Identify which cell holds the provided text, then report its (x, y) central coordinate. 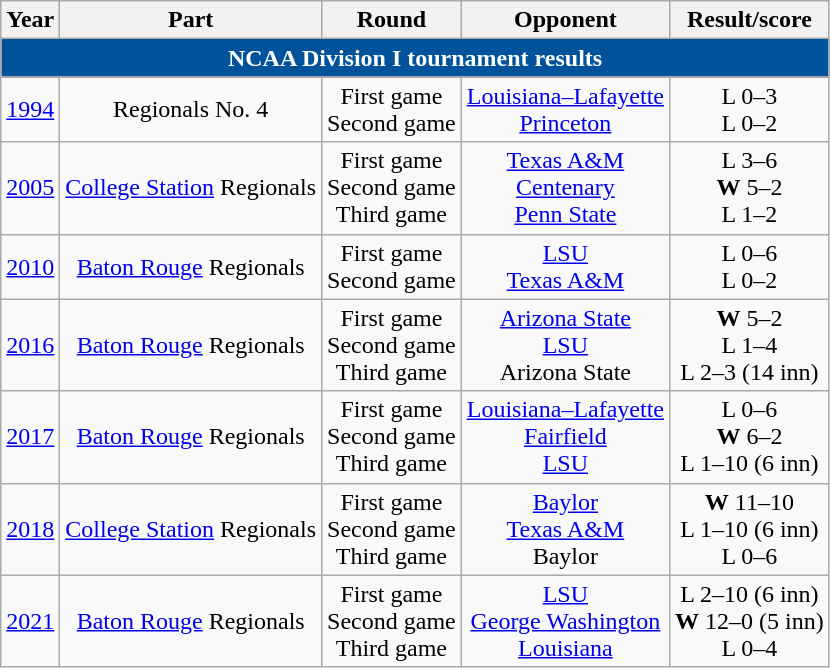
Arizona StateLSUArizona State (565, 345)
Louisiana–LafayettePrinceton (565, 110)
L 3–6W 5–2L 1–2 (750, 188)
2010 (30, 266)
Louisiana–LafayetteFairfieldLSU (565, 437)
2018 (30, 529)
Texas A&MCentenaryPenn State (565, 188)
W 11–10L 1–10 (6 inn) L 0–6 (750, 529)
BaylorTexas A&MBaylor (565, 529)
2017 (30, 437)
2005 (30, 188)
L 2–10 (6 inn)W 12–0 (5 inn) L 0–4 (750, 621)
L 0–6W 6–2 L 1–10 (6 inn) (750, 437)
1994 (30, 110)
LSUGeorge WashingtonLouisiana (565, 621)
Opponent (565, 20)
NCAA Division I tournament results (416, 58)
Regionals No. 4 (191, 110)
L 0–3L 0–2 (750, 110)
Result/score (750, 20)
2021 (30, 621)
W 5–2L 1–4 L 2–3 (14 inn) (750, 345)
Round (392, 20)
2016 (30, 345)
L 0–6L 0–2 (750, 266)
Part (191, 20)
Year (30, 20)
LSUTexas A&M (565, 266)
